For the text-containing cell, return its midpoint in [x, y] coordinate format. 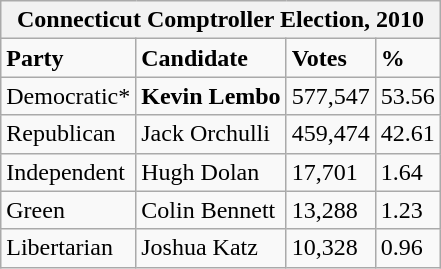
459,474 [330, 134]
0.96 [408, 248]
Colin Bennett [211, 210]
Connecticut Comptroller Election, 2010 [221, 20]
Party [68, 58]
Jack Orchulli [211, 134]
Republican [68, 134]
17,701 [330, 172]
42.61 [408, 134]
Libertarian [68, 248]
Democratic* [68, 96]
Candidate [211, 58]
577,547 [330, 96]
1.64 [408, 172]
Votes [330, 58]
1.23 [408, 210]
Independent [68, 172]
53.56 [408, 96]
13,288 [330, 210]
Hugh Dolan [211, 172]
Green [68, 210]
Kevin Lembo [211, 96]
10,328 [330, 248]
% [408, 58]
Joshua Katz [211, 248]
